Provide the [X, Y] coordinate of the cell's center where the given text is located.  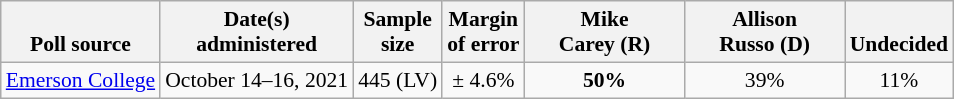
11% [899, 80]
± 4.6% [483, 80]
Poll source [80, 32]
Marginof error [483, 32]
AllisonRusso (D) [765, 32]
Samplesize [398, 32]
Emerson College [80, 80]
50% [604, 80]
445 (LV) [398, 80]
Date(s)administered [256, 32]
MikeCarey (R) [604, 32]
Undecided [899, 32]
39% [765, 80]
October 14–16, 2021 [256, 80]
